Extract the [x, y] coordinate from the center of the cell holding the provided text.  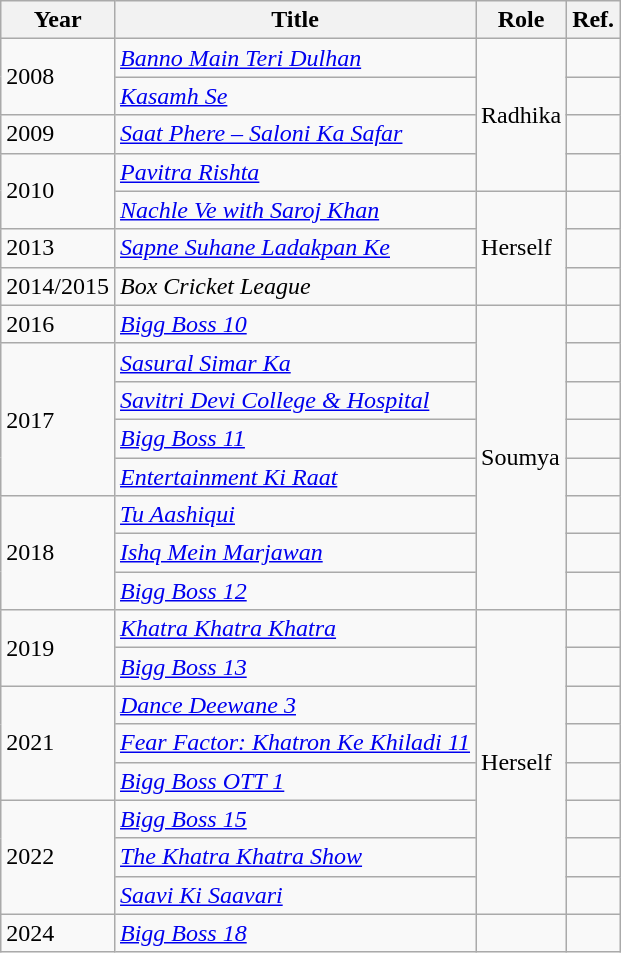
2016 [58, 324]
Sasural Simar Ka [294, 362]
2010 [58, 191]
2018 [58, 553]
2017 [58, 419]
Bigg Boss 12 [294, 591]
Khatra Khatra Khatra [294, 629]
Title [294, 20]
Bigg Boss 10 [294, 324]
Soumya [522, 457]
Entertainment Ki Raat [294, 477]
Saavi Ki Saavari [294, 895]
2008 [58, 77]
Bigg Boss 11 [294, 438]
Bigg Boss 18 [294, 933]
2009 [58, 134]
Ishq Mein Marjawan [294, 553]
Year [58, 20]
2013 [58, 248]
2014/2015 [58, 286]
Ref. [594, 20]
Bigg Boss 13 [294, 667]
Banno Main Teri Dulhan [294, 58]
Role [522, 20]
Fear Factor: Khatron Ke Khiladi 11 [294, 743]
2019 [58, 648]
Sapne Suhane Ladakpan Ke [294, 248]
Nachle Ve with Saroj Khan [294, 210]
Box Cricket League [294, 286]
2024 [58, 933]
2022 [58, 857]
Kasamh Se [294, 96]
Bigg Boss 15 [294, 819]
Savitri Devi College & Hospital [294, 400]
Pavitra Rishta [294, 172]
Saat Phere – Saloni Ka Safar [294, 134]
Radhika [522, 115]
2021 [58, 743]
Bigg Boss OTT 1 [294, 781]
Dance Deewane 3 [294, 705]
The Khatra Khatra Show [294, 857]
Tu Aashiqui [294, 515]
